Provide the (X, Y) coordinate of the cell's center where the given text is located.  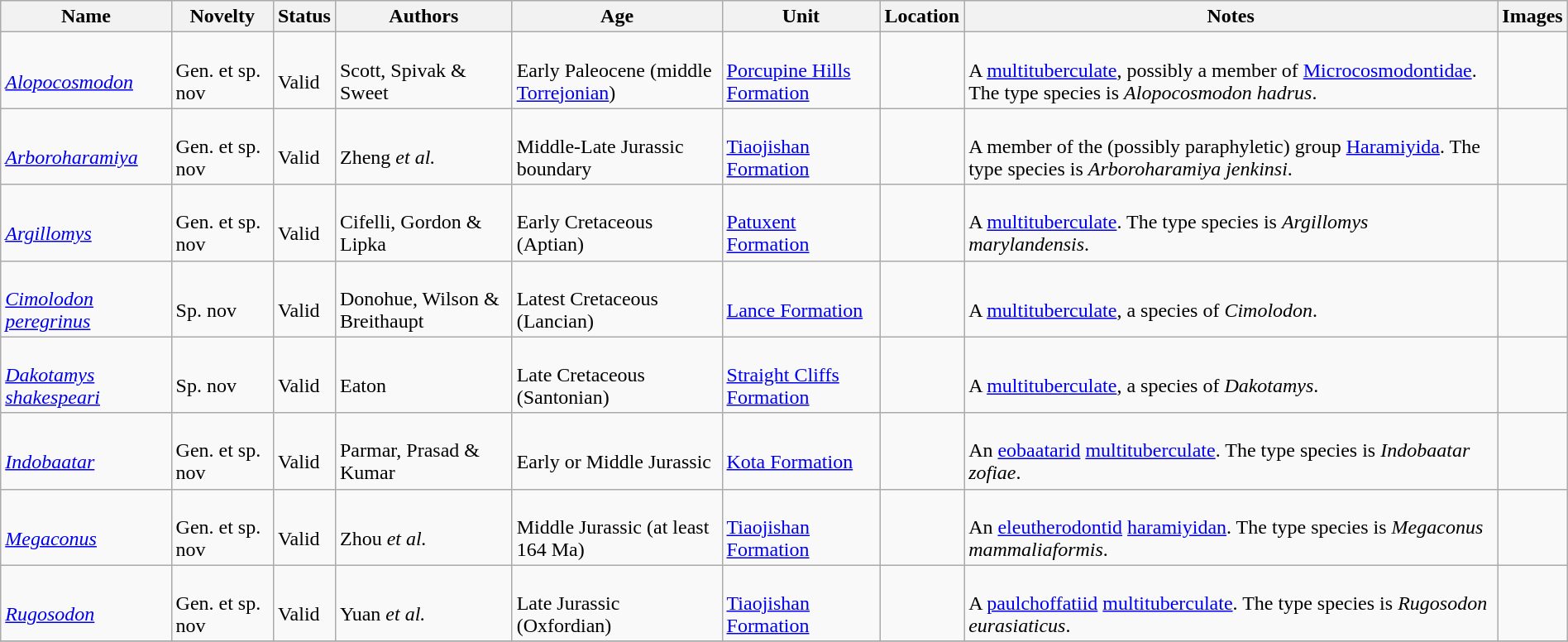
A multituberculate, a species of Cimolodon. (1231, 299)
A multituberculate, possibly a member of Microcosmodontidae. The type species is Alopocosmodon hadrus. (1231, 70)
Indobaatar (86, 451)
Kota Formation (801, 451)
Location (922, 17)
Lance Formation (801, 299)
A multituberculate. The type species is Argillomys marylandensis. (1231, 223)
Notes (1231, 17)
Status (304, 17)
Donohue, Wilson & Breithaupt (423, 299)
Zheng et al. (423, 146)
Name (86, 17)
An eleutherodontid haramiyidan. The type species is Megaconus mammaliaformis. (1231, 527)
Zhou et al. (423, 527)
Patuxent Formation (801, 223)
Straight Cliffs Formation (801, 375)
Novelty (222, 17)
An eobaatarid multituberculate. The type species is Indobaatar zofiae. (1231, 451)
Middle Jurassic (at least 164 Ma) (617, 527)
Middle-Late Jurassic boundary (617, 146)
Cifelli, Gordon & Lipka (423, 223)
Argillomys (86, 223)
Yuan et al. (423, 603)
Early Paleocene (middle Torrejonian) (617, 70)
Arboroharamiya (86, 146)
Rugosodon (86, 603)
Early or Middle Jurassic (617, 451)
Cimolodon peregrinus (86, 299)
Unit (801, 17)
A paulchoffatiid multituberculate. The type species is Rugosodon eurasiaticus. (1231, 603)
Porcupine Hills Formation (801, 70)
Early Cretaceous (Aptian) (617, 223)
Eaton (423, 375)
Dakotamys shakespeari (86, 375)
Late Jurassic (Oxfordian) (617, 603)
Late Cretaceous (Santonian) (617, 375)
Age (617, 17)
Scott, Spivak & Sweet (423, 70)
Megaconus (86, 527)
A multituberculate, a species of Dakotamys. (1231, 375)
Images (1532, 17)
A member of the (possibly paraphyletic) group Haramiyida. The type species is Arboroharamiya jenkinsi. (1231, 146)
Authors (423, 17)
Latest Cretaceous (Lancian) (617, 299)
Parmar, Prasad & Kumar (423, 451)
Alopocosmodon (86, 70)
